Extract the (x, y) coordinate from the center of the cell holding the provided text.  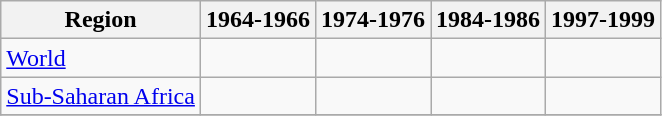
Sub-Saharan Africa (101, 96)
1997-1999 (604, 20)
1974-1976 (372, 20)
Region (101, 20)
1984-1986 (488, 20)
World (101, 58)
1964-1966 (258, 20)
